Locate the cell with the specified text and output its (x, y) center coordinate. 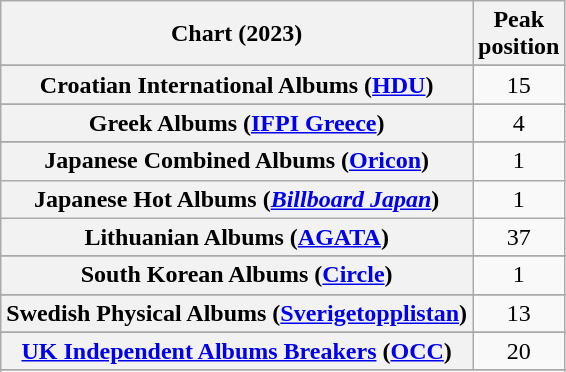
37 (519, 237)
20 (519, 351)
Peakposition (519, 34)
4 (519, 123)
Japanese Combined Albums (Oricon) (237, 161)
15 (519, 85)
Japanese Hot Albums (Billboard Japan) (237, 199)
Chart (2023) (237, 34)
Croatian International Albums (HDU) (237, 85)
Swedish Physical Albums (Sverigetopplistan) (237, 313)
UK Independent Albums Breakers (OCC) (237, 351)
Lithuanian Albums (AGATA) (237, 237)
13 (519, 313)
Greek Albums (IFPI Greece) (237, 123)
South Korean Albums (Circle) (237, 275)
